For the text-containing cell, return its midpoint in [x, y] coordinate format. 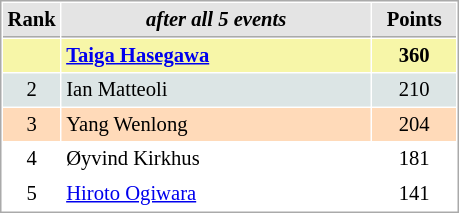
2 [32, 90]
Yang Wenlong [216, 124]
210 [414, 90]
Øyvind Kirkhus [216, 158]
3 [32, 124]
Taiga Hasegawa [216, 56]
Points [414, 20]
Ian Matteoli [216, 90]
Hiroto Ogiwara [216, 194]
204 [414, 124]
Rank [32, 20]
5 [32, 194]
141 [414, 194]
4 [32, 158]
360 [414, 56]
181 [414, 158]
after all 5 events [216, 20]
